Locate the cell with the specified text and output its (x, y) center coordinate. 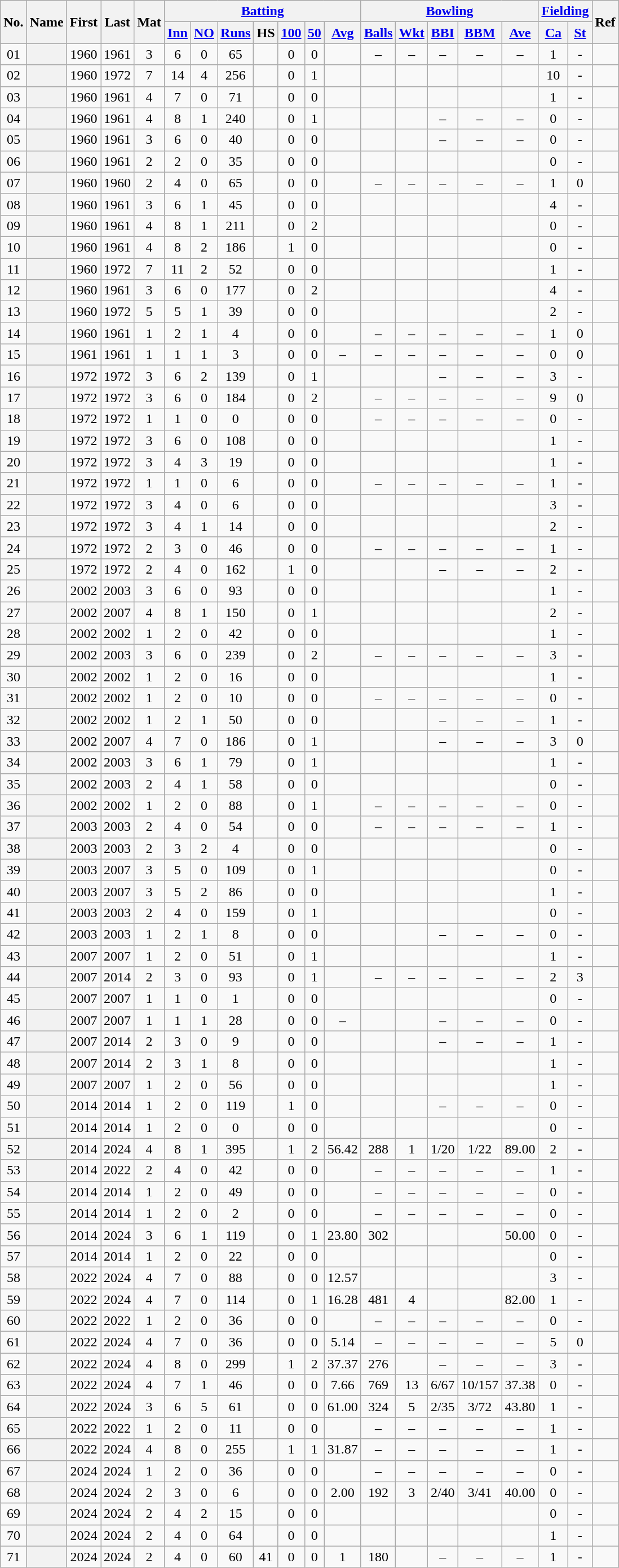
02 (14, 76)
34 (14, 763)
30 (14, 677)
12.57 (343, 1278)
2/40 (443, 1492)
108 (236, 441)
31 (14, 698)
37.38 (520, 1385)
29 (14, 655)
159 (236, 913)
Wkt (412, 33)
63 (14, 1385)
BBI (443, 33)
184 (236, 398)
55 (14, 1213)
57 (14, 1256)
07 (14, 183)
61.00 (343, 1407)
67 (14, 1471)
40.00 (520, 1492)
Fielding (565, 11)
No. (14, 22)
481 (378, 1299)
7.66 (343, 1385)
240 (236, 118)
44 (14, 977)
1/20 (443, 1149)
27 (14, 612)
St (580, 33)
Balls (378, 33)
1/22 (480, 1149)
37 (14, 827)
18 (14, 419)
10/157 (480, 1385)
Last (117, 22)
24 (14, 548)
06 (14, 161)
01 (14, 54)
192 (378, 1492)
109 (236, 870)
3/72 (480, 1407)
70 (14, 1535)
Ca (554, 33)
43.80 (520, 1407)
79 (236, 763)
255 (236, 1450)
100 (291, 33)
32 (14, 720)
139 (236, 376)
150 (236, 612)
09 (14, 226)
33 (14, 741)
25 (14, 569)
Bowling (450, 11)
2.00 (343, 1492)
59 (14, 1299)
17 (14, 398)
395 (236, 1149)
26 (14, 591)
38 (14, 848)
324 (378, 1407)
05 (14, 140)
Runs (236, 33)
69 (14, 1514)
23 (14, 526)
Name (46, 22)
Avg (343, 33)
50.00 (520, 1235)
Ave (520, 33)
16.28 (343, 1299)
HS (266, 33)
04 (14, 118)
769 (378, 1385)
256 (236, 76)
2/35 (443, 1407)
Batting (263, 11)
56.42 (343, 1149)
299 (236, 1364)
Mat (149, 22)
23.80 (343, 1235)
302 (378, 1235)
3/41 (480, 1492)
177 (236, 290)
37.37 (343, 1364)
62 (14, 1364)
12 (14, 290)
276 (378, 1364)
114 (236, 1299)
68 (14, 1492)
239 (236, 655)
43 (14, 956)
BBM (480, 33)
86 (236, 891)
First (83, 22)
6/67 (443, 1385)
53 (14, 1170)
21 (14, 483)
288 (378, 1149)
NO (204, 33)
20 (14, 462)
47 (14, 1042)
Ref (605, 22)
66 (14, 1450)
89.00 (520, 1149)
31.87 (343, 1450)
Inn (177, 33)
180 (378, 1557)
5.14 (343, 1342)
08 (14, 204)
03 (14, 97)
211 (236, 226)
82.00 (520, 1299)
48 (14, 1063)
162 (236, 569)
